From the cell containing the given text, extract its center point as (x, y) coordinate. 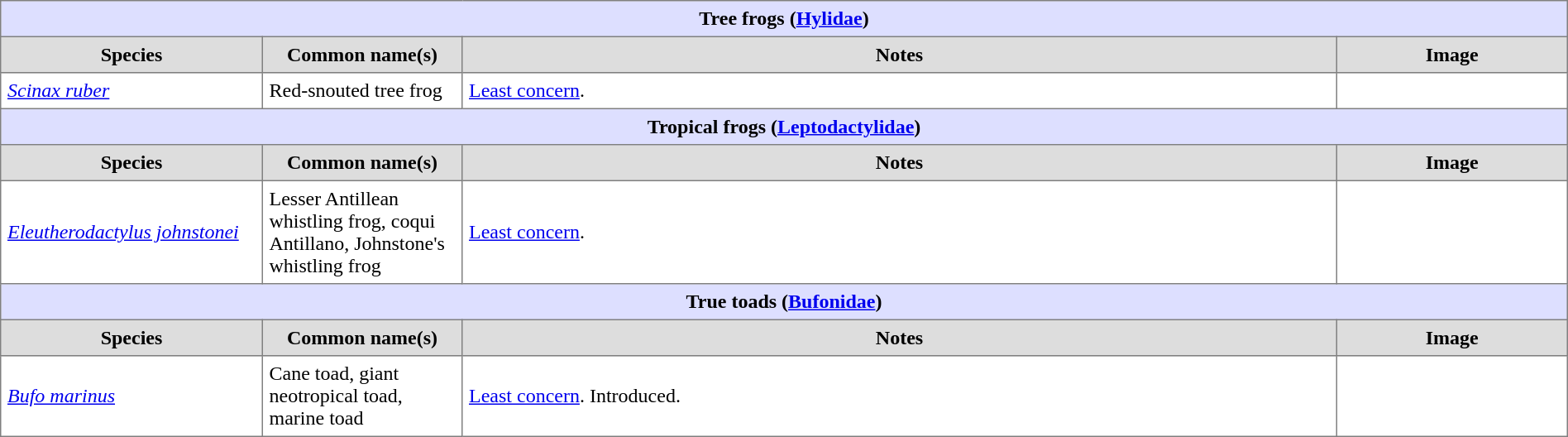
Eleutherodactylus johnstonei (131, 232)
Tropical frogs (Leptodactylidae) (784, 127)
Tree frogs (Hylidae) (784, 19)
Least concern. Introduced. (900, 396)
Scinax ruber (131, 91)
Lesser Antillean whistling frog, coqui Antillano, Johnstone's whistling frog (362, 232)
Bufo marinus (131, 396)
Cane toad, giant neotropical toad, marine toad (362, 396)
True toads (Bufonidae) (784, 302)
Red-snouted tree frog (362, 91)
